Determine the (X, Y) coordinate at the center of the cell enclosing the given text.  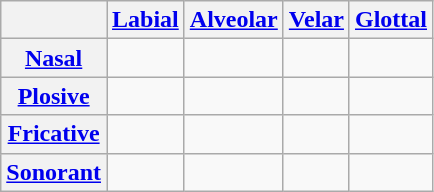
Labial (145, 20)
Glottal (390, 20)
Nasal (54, 58)
Velar (316, 20)
Sonorant (54, 172)
Plosive (54, 96)
Alveolar (234, 20)
Fricative (54, 134)
